Locate the cell with the specified text and output its (x, y) center coordinate. 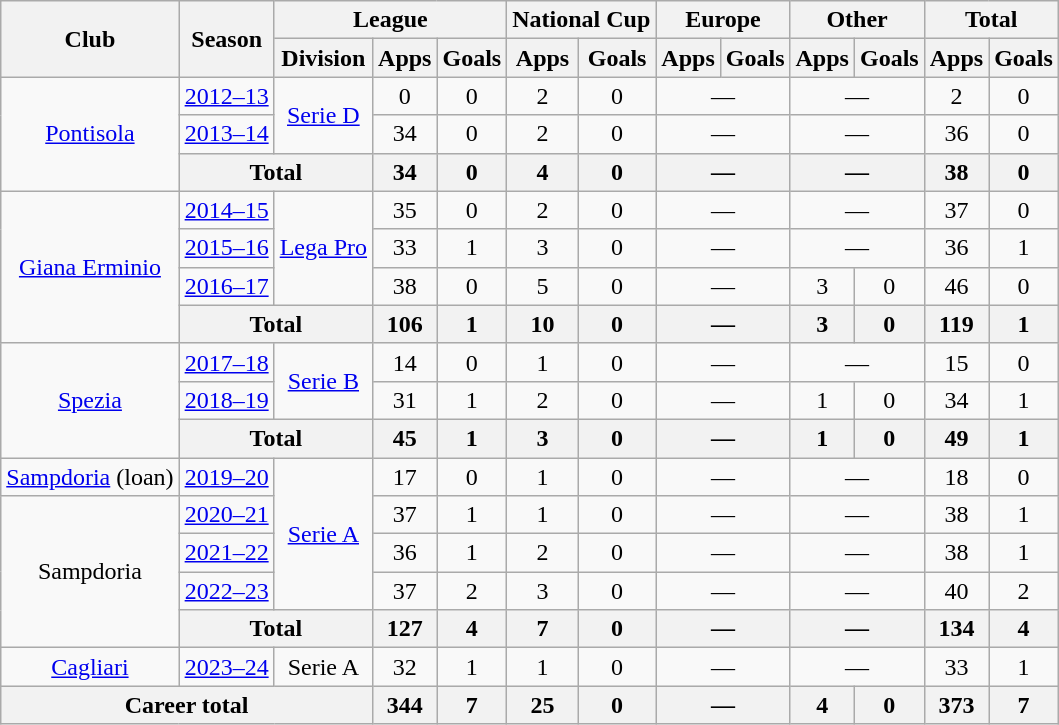
Division (323, 58)
2014–15 (226, 210)
45 (405, 438)
Pontisola (90, 134)
Serie D (323, 115)
10 (543, 324)
35 (405, 210)
2015–16 (226, 248)
5 (543, 286)
Season (226, 39)
31 (405, 400)
373 (956, 705)
2016–17 (226, 286)
40 (956, 591)
2023–24 (226, 667)
2022–23 (226, 591)
46 (956, 286)
2019–20 (226, 477)
Other (857, 20)
Lega Pro (323, 248)
National Cup (582, 20)
Club (90, 39)
127 (405, 629)
League (390, 20)
Sampdoria (loan) (90, 477)
2017–18 (226, 362)
119 (956, 324)
15 (956, 362)
Europe (723, 20)
2020–21 (226, 515)
Sampdoria (90, 572)
14 (405, 362)
Spezia (90, 400)
49 (956, 438)
Serie B (323, 381)
344 (405, 705)
2018–19 (226, 400)
Career total (187, 705)
25 (543, 705)
17 (405, 477)
18 (956, 477)
2013–14 (226, 134)
134 (956, 629)
Giana Erminio (90, 267)
32 (405, 667)
2012–13 (226, 96)
2021–22 (226, 553)
Cagliari (90, 667)
106 (405, 324)
